Extract the [X, Y] coordinate from the center of the cell holding the provided text.  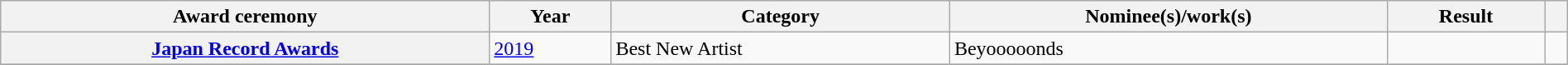
Japan Record Awards [245, 48]
Year [551, 17]
Category [781, 17]
Best New Artist [781, 48]
Award ceremony [245, 17]
Result [1465, 17]
2019 [551, 48]
Beyooooonds [1168, 48]
Nominee(s)/work(s) [1168, 17]
